Provide the (x, y) coordinate of the cell's center where the given text is located.  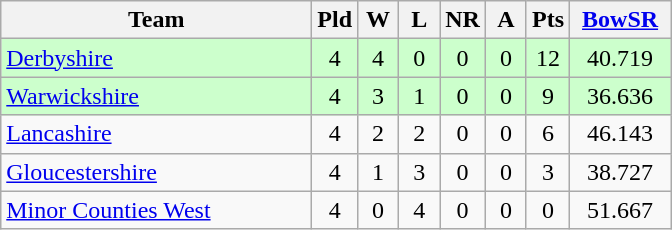
40.719 (620, 58)
Pld (335, 20)
Minor Counties West (156, 210)
46.143 (620, 134)
Warwickshire (156, 96)
6 (548, 134)
38.727 (620, 172)
Team (156, 20)
L (420, 20)
12 (548, 58)
W (378, 20)
51.667 (620, 210)
BowSR (620, 20)
Derbyshire (156, 58)
NR (463, 20)
Lancashire (156, 134)
9 (548, 96)
Gloucestershire (156, 172)
Pts (548, 20)
36.636 (620, 96)
A (506, 20)
